Return the [x, y] coordinate for the center point of the cell that contains the specified text.  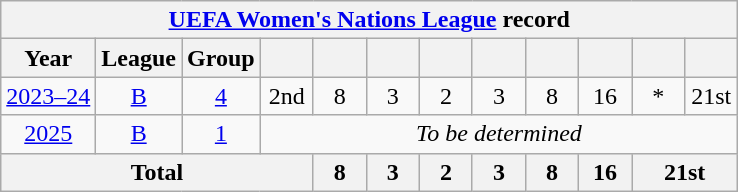
2nd [286, 96]
Total [158, 172]
2025 [48, 134]
Group [222, 58]
Year [48, 58]
* [658, 96]
1 [222, 134]
UEFA Women's Nations League record [370, 20]
2023–24 [48, 96]
4 [222, 96]
To be determined [499, 134]
League [139, 58]
